Output the [X, Y] coordinate of the center of the cell containing the given text.  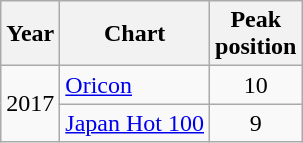
Chart [135, 34]
10 [256, 85]
Year [30, 34]
9 [256, 123]
Japan Hot 100 [135, 123]
Peakposition [256, 34]
2017 [30, 104]
Oricon [135, 85]
